Extract the [X, Y] coordinate from the center of the cell holding the provided text.  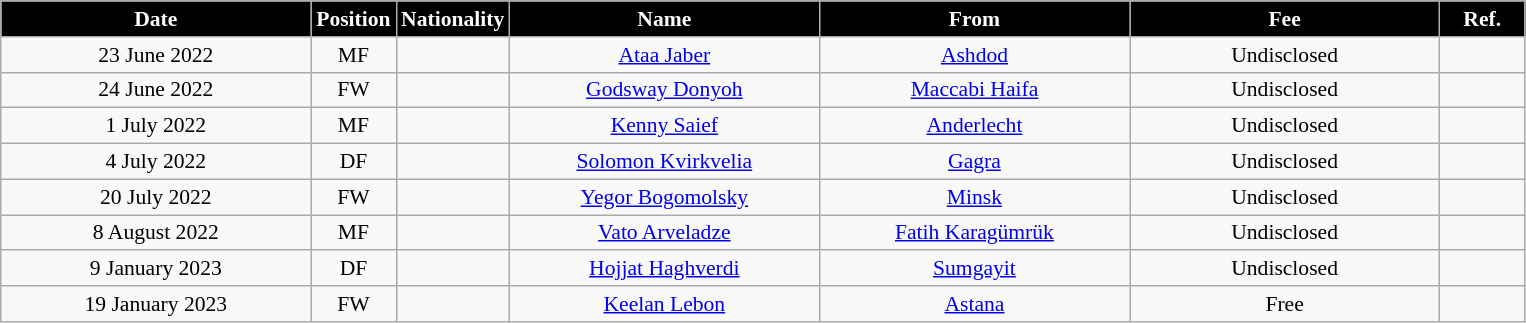
Anderlecht [974, 126]
Keelan Lebon [664, 304]
Position [354, 19]
Ashdod [974, 55]
Godsway Donyoh [664, 90]
9 January 2023 [156, 269]
8 August 2022 [156, 233]
Sumgayit [974, 269]
From [974, 19]
Maccabi Haifa [974, 90]
Ref. [1482, 19]
Fatih Karagümrük [974, 233]
Astana [974, 304]
Yegor Bogomolsky [664, 197]
Kenny Saief [664, 126]
Date [156, 19]
19 January 2023 [156, 304]
20 July 2022 [156, 197]
Name [664, 19]
Ataa Jaber [664, 55]
Nationality [452, 19]
1 July 2022 [156, 126]
Gagra [974, 162]
Minsk [974, 197]
Solomon Kvirkvelia [664, 162]
Free [1285, 304]
Hojjat Haghverdi [664, 269]
24 June 2022 [156, 90]
23 June 2022 [156, 55]
Fee [1285, 19]
Vato Arveladze [664, 233]
4 July 2022 [156, 162]
